Detect which cell encompasses the target text, then output its [X, Y] center coordinate. 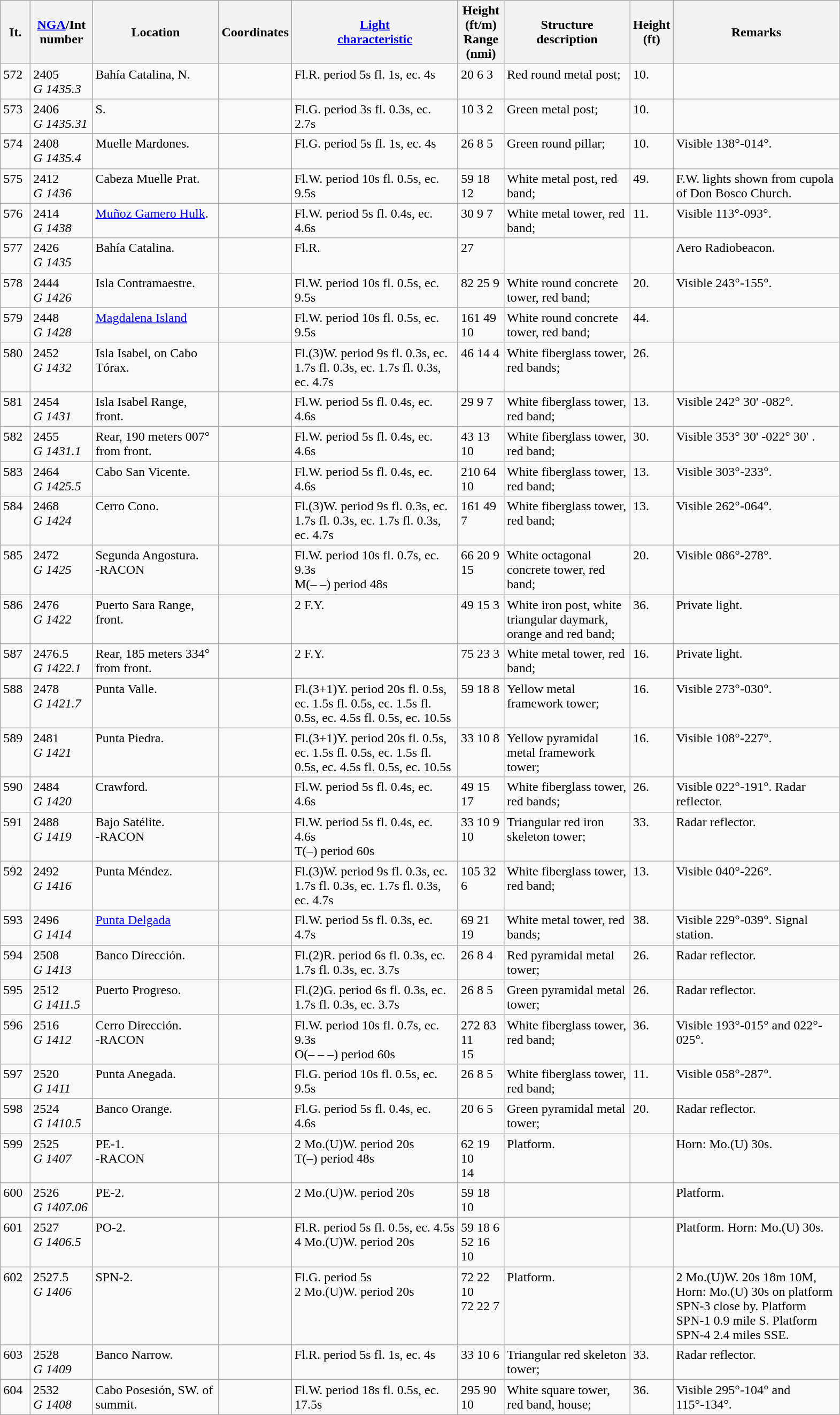
10 3 2 [481, 117]
Red pyramidal metal tower; [567, 963]
2408G 1435.4 [61, 151]
591 [16, 836]
Punta Delgada [156, 927]
2516G 1412 [61, 1039]
Visible 243°-155°. [756, 290]
2 Mo.(U)W. 20s 18m 10M, Horn: Mo.(U) 30s on platform SPN-3 close by. Platform SPN-1 0.9 mile S. Platform SPN-4 2.4 miles SSE. [756, 1306]
49 15 17 [481, 795]
2412G 1436 [61, 186]
Fl.R. [374, 256]
Punta Anegada. [156, 1081]
Isla Isabel Range, front. [156, 409]
2468G 1424 [61, 521]
Fl.G. period 10s fl. 0.5s, ec. 9.5s [374, 1081]
Crawford. [156, 795]
Visible 229°-039°. Signal station. [756, 927]
It. [16, 32]
589 [16, 752]
Fl.G. period 5s 2 Mo.(U)W. period 20s [374, 1306]
585 [16, 570]
33 10 9 10 [481, 836]
Visible 295°-104° and 115°-134°. [756, 1397]
Fl.G. period 3s fl. 0.3s, ec. 2.7s [374, 117]
44. [652, 325]
584 [16, 521]
Green metal post; [567, 117]
601 [16, 1242]
46 14 4 [481, 367]
75 23 3 [481, 661]
Bajo Satélite. -RACON [156, 836]
Banco Narrow. [156, 1363]
Coordinates [255, 32]
Fl.W. period 5s fl. 0.4s, ec. 4.6s T(–) period 60s [374, 836]
2512G 1411.5 [61, 997]
2492G 1416 [61, 886]
2525G 1407 [61, 1158]
Visible 353° 30' -022° 30' . [756, 444]
Height (ft) [652, 32]
579 [16, 325]
Visible 040°-226°. [756, 886]
2476G 1422 [61, 619]
Fl.(2)R. period 6s fl. 0.3s, ec. 1.7s fl. 0.3s, ec. 3.7s [374, 963]
Location [156, 32]
2414G 1438 [61, 220]
Cabeza Muelle Prat. [156, 186]
Visible 242° 30' -082°. [756, 409]
Fl.W. period 10s fl. 0.7s, ec. 9.3s M(– –) period 48s [374, 570]
2455G 1431.1 [61, 444]
576 [16, 220]
SPN-2. [156, 1306]
2444G 1426 [61, 290]
Puerto Sara Range, front. [156, 619]
59 18 6 52 16 10 [481, 1242]
592 [16, 886]
210 64 10 [481, 478]
82 25 9 [481, 290]
Fl.G. period 5s fl. 1s, ec. 4s [374, 151]
593 [16, 927]
586 [16, 619]
30. [652, 444]
594 [16, 963]
69 21 19 [481, 927]
59 18 10 [481, 1200]
Cabo Posesión, SW. of summit. [156, 1397]
2 Mo.(U)W. period 20s [374, 1200]
595 [16, 997]
2484G 1420 [61, 795]
2532G 1408 [61, 1397]
62 19 10 14 [481, 1158]
572 [16, 81]
Fl.G. period 5s fl. 0.4s, ec. 4.6s [374, 1116]
575 [16, 186]
29 9 7 [481, 409]
Visible 262°-064°. [756, 521]
2527G 1406.5 [61, 1242]
295 90 10 [481, 1397]
Red round metal post; [567, 81]
161 49 7 [481, 521]
573 [16, 117]
Aero Radiobeacon. [756, 256]
26 8 4 [481, 963]
590 [16, 795]
583 [16, 478]
30 9 7 [481, 220]
Segunda Angostura. -RACON [156, 570]
Yellow pyramidal metal framework tower; [567, 752]
2478G 1421.7 [61, 703]
Bahía Catalina, N. [156, 81]
Visible 058°-287°. [756, 1081]
Visible 193°-015° and 022°- 025°. [756, 1039]
Visible 113°-093°. [756, 220]
2524G 1410.5 [61, 1116]
603 [16, 1363]
S. [156, 117]
578 [16, 290]
574 [16, 151]
2496G 1414 [61, 927]
Horn: Mo.(U) 30s. [756, 1158]
White metal tower, red bands; [567, 927]
Lightcharacteristic [374, 32]
43 13 10 [481, 444]
2476.5G 1422.1 [61, 661]
2 Mo.(U)W. period 20sT(–) period 48s [374, 1158]
Punta Valle. [156, 703]
White square tower, red band, house; [567, 1397]
Isla Contramaestre. [156, 290]
2508G 1413 [61, 963]
581 [16, 409]
599 [16, 1158]
2452G 1432 [61, 367]
33 10 8 [481, 752]
2481G 1421 [61, 752]
Isla Isabel, on Cabo Tórax. [156, 367]
PE-2. [156, 1200]
580 [16, 367]
Fl.W. period 10s fl. 0.7s, ec. 9.3s O(– – –) period 60s [374, 1039]
161 49 10 [481, 325]
Structuredescription [567, 32]
2472G 1425 [61, 570]
2527.5G 1406 [61, 1306]
2405G 1435.3 [61, 81]
49. [652, 186]
Visible 273°-030°. [756, 703]
F.W. lights shown from cupola of Don Bosco Church. [756, 186]
20 6 3 [481, 81]
Rear, 185 meters 334° from front. [156, 661]
59 18 8 [481, 703]
2454G 1431 [61, 409]
588 [16, 703]
Cabo San Vicente. [156, 478]
Triangular red iron skeleton tower; [567, 836]
596 [16, 1039]
White iron post, white triangular daymark, orange and red band; [567, 619]
NGA/Intnumber [61, 32]
Visible 108°-227°. [756, 752]
597 [16, 1081]
Green round pillar; [567, 151]
587 [16, 661]
2488G 1419 [61, 836]
577 [16, 256]
White octagonal concrete tower, red band; [567, 570]
Yellow metal framework tower; [567, 703]
2426G 1435 [61, 256]
Cerro Cono. [156, 521]
Banco Orange. [156, 1116]
Platform. Horn: Mo.(U) 30s. [756, 1242]
604 [16, 1397]
2406G 1435.31 [61, 117]
Fl.(2)G. period 6s fl. 0.3s, ec. 1.7s fl. 0.3s, ec. 3.7s [374, 997]
Muelle Mardones. [156, 151]
Cerro Dirección.-RACON [156, 1039]
Visible 022°-191°. Radar reflector. [756, 795]
Banco Dirección. [156, 963]
Bahía Catalina. [156, 256]
600 [16, 1200]
Punta Piedra. [156, 752]
582 [16, 444]
Punta Méndez. [156, 886]
38. [652, 927]
Remarks [756, 32]
59 18 12 [481, 186]
Visible 086°-278°. [756, 570]
49 15 3 [481, 619]
Magdalena Island [156, 325]
2464G 1425.5 [61, 478]
2528G 1409 [61, 1363]
PO-2. [156, 1242]
33 10 6 [481, 1363]
2448G 1428 [61, 325]
20 6 5 [481, 1116]
PE-1.-RACON [156, 1158]
Visible 303°-233°. [756, 478]
Visible 138°-014°. [756, 151]
72 22 10 72 22 7 [481, 1306]
2520G 1411 [61, 1081]
66 20 9 15 [481, 570]
602 [16, 1306]
White metal post, red band; [567, 186]
Fl.W. period 5s fl. 0.3s, ec. 4.7s [374, 927]
272 83 11 15 [481, 1039]
Fl.R. period 5s fl. 0.5s, ec. 4.5s 4 Mo.(U)W. period 20s [374, 1242]
Height (ft/m)Range (nmi) [481, 32]
598 [16, 1116]
27 [481, 256]
Triangular red skeleton tower; [567, 1363]
Muñoz Gamero Hulk. [156, 220]
Fl.W. period 18s fl. 0.5s, ec. 17.5s [374, 1397]
105 32 6 [481, 886]
2526G 1407.06 [61, 1200]
Rear, 190 meters 007° from front. [156, 444]
Puerto Progreso. [156, 997]
